Scan for the cell matching the given text and deliver its [x, y] coordinate at center. 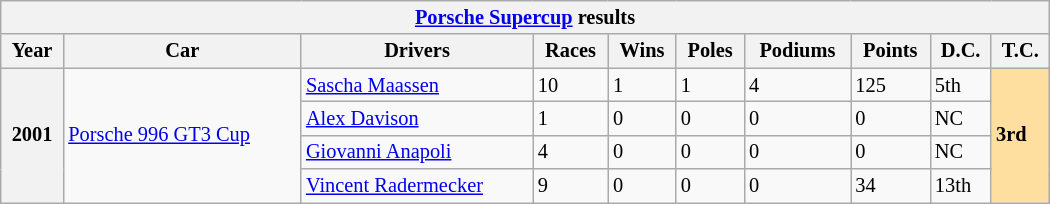
Drivers [417, 51]
Sascha Maassen [417, 85]
Year [32, 51]
Races [570, 51]
Porsche 996 GT3 Cup [182, 136]
34 [890, 186]
2001 [32, 136]
Car [182, 51]
13th [960, 186]
T.C. [1020, 51]
Poles [710, 51]
Alex Davison [417, 118]
Points [890, 51]
125 [890, 85]
D.C. [960, 51]
9 [570, 186]
5th [960, 85]
3rd [1020, 136]
Wins [642, 51]
Podiums [797, 51]
Giovanni Anapoli [417, 152]
10 [570, 85]
Vincent Radermecker [417, 186]
Porsche Supercup results [525, 17]
